Scan for the cell matching the given text and deliver its (x, y) coordinate at center. 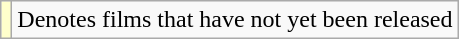
Denotes films that have not yet been released (235, 20)
